Scan for the cell matching the given text and deliver its (X, Y) coordinate at center. 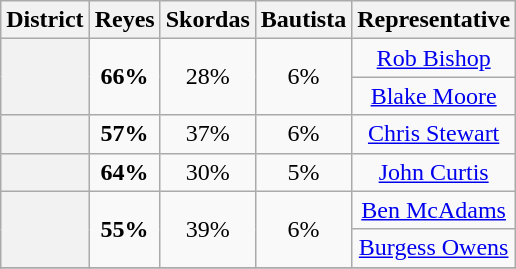
30% (208, 172)
John Curtis (434, 172)
Representative (434, 20)
Blake Moore (434, 96)
37% (208, 134)
Bautista (303, 20)
28% (208, 77)
District (45, 20)
5% (303, 172)
66% (124, 77)
Reyes (124, 20)
Skordas (208, 20)
57% (124, 134)
Rob Bishop (434, 58)
64% (124, 172)
Chris Stewart (434, 134)
Ben McAdams (434, 210)
55% (124, 229)
39% (208, 229)
Burgess Owens (434, 248)
